Locate the cell with the specified text and output its (X, Y) center coordinate. 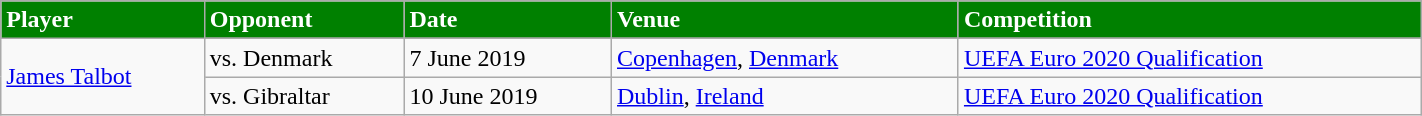
Venue (784, 20)
Copenhagen, Denmark (784, 58)
vs. Denmark (304, 58)
Date (508, 20)
10 June 2019 (508, 96)
7 June 2019 (508, 58)
vs. Gibraltar (304, 96)
Player (102, 20)
Opponent (304, 20)
James Talbot (102, 77)
Dublin, Ireland (784, 96)
Competition (1190, 20)
